Determine the [X, Y] coordinate at the center of the cell enclosing the given text.  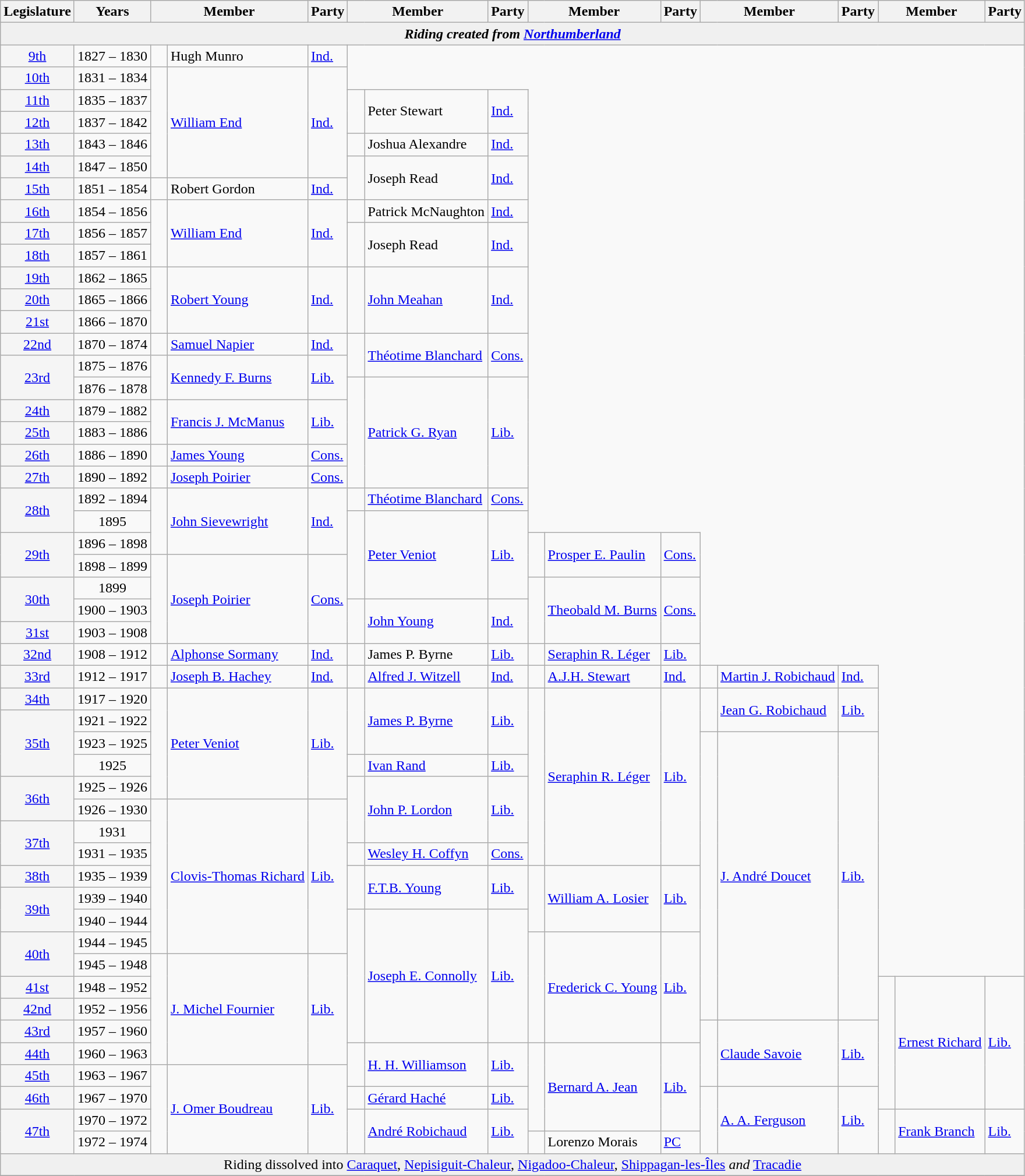
34th [37, 699]
38th [37, 876]
46th [37, 1098]
1931 [112, 832]
1963 – 1967 [112, 1076]
1866 – 1870 [112, 322]
Prosper E. Paulin [602, 555]
37th [37, 843]
1886 – 1890 [112, 455]
10th [37, 78]
36th [37, 799]
Patrick G. Ryan [426, 433]
14th [37, 167]
J. André Doucet [778, 876]
1898 – 1899 [112, 566]
1890 – 1892 [112, 477]
47th [37, 1131]
1831 – 1834 [112, 78]
17th [37, 233]
44th [37, 1054]
H. H. Williamson [426, 1065]
11th [37, 100]
25th [37, 433]
41st [37, 987]
1895 [112, 521]
30th [37, 599]
42nd [37, 1009]
1835 – 1837 [112, 100]
1903 – 1908 [112, 632]
12th [37, 122]
1862 – 1865 [112, 278]
1847 – 1850 [112, 167]
Riding created from Northumberland [512, 34]
15th [37, 189]
Lorenzo Morais [602, 1142]
1970 – 1972 [112, 1120]
James Young [238, 455]
Legislature [37, 12]
28th [37, 510]
Robert Young [238, 300]
1923 – 1925 [112, 743]
1883 – 1886 [112, 433]
45th [37, 1076]
J. Omer Boudreau [238, 1109]
Claude Savoie [778, 1054]
1899 [112, 588]
1870 – 1874 [112, 344]
29th [37, 555]
1827 – 1830 [112, 56]
19th [37, 278]
18th [37, 255]
John P. Lordon [426, 810]
23rd [37, 377]
1944 – 1945 [112, 942]
1921 – 1922 [112, 721]
22nd [37, 344]
39th [37, 909]
Joseph E. Connolly [426, 976]
1879 – 1882 [112, 411]
Riding dissolved into Caraquet, Nepisiguit-Chaleur, Nigadoo-Chaleur, Shippagan-les-Îles and Tracadie [512, 1164]
Jean G. Robichaud [778, 710]
1875 – 1876 [112, 366]
Joseph B. Hachey [238, 677]
J. Michel Fournier [238, 1009]
9th [37, 56]
1851 – 1854 [112, 189]
Clovis-Thomas Richard [238, 876]
1940 – 1944 [112, 920]
Ivan Rand [426, 765]
1926 – 1930 [112, 810]
1945 – 1948 [112, 965]
John Young [426, 621]
Martin J. Robichaud [778, 677]
31st [37, 632]
André Robichaud [426, 1131]
32nd [37, 655]
1952 – 1956 [112, 1009]
A.J.H. Stewart [602, 677]
F.T.B. Young [426, 887]
1857 – 1861 [112, 255]
Francis J. McManus [238, 422]
26th [37, 455]
Theobald M. Burns [602, 610]
1856 – 1857 [112, 233]
1960 – 1963 [112, 1054]
PC [680, 1142]
1908 – 1912 [112, 655]
Frank Branch [940, 1131]
John Sievewright [238, 521]
Hugh Munro [238, 56]
Samuel Napier [238, 344]
1896 – 1898 [112, 543]
1925 [112, 765]
1865 – 1866 [112, 300]
1854 – 1856 [112, 211]
Alfred J. Witzell [426, 677]
1837 – 1842 [112, 122]
A. A. Ferguson [778, 1120]
Wesley H. Coffyn [426, 854]
Joshua Alexandre [426, 144]
1967 – 1970 [112, 1098]
13th [37, 144]
Alphonse Sormany [238, 655]
24th [37, 411]
20th [37, 300]
John Meahan [426, 300]
40th [37, 953]
35th [37, 743]
Bernard A. Jean [602, 1087]
William A. Losier [602, 898]
Robert Gordon [238, 189]
16th [37, 211]
21st [37, 322]
1925 – 1926 [112, 787]
Kennedy F. Burns [238, 377]
Years [112, 12]
Frederick C. Young [602, 987]
1931 – 1935 [112, 854]
1917 – 1920 [112, 699]
1892 – 1894 [112, 499]
1876 – 1878 [112, 389]
1843 – 1846 [112, 144]
1912 – 1917 [112, 677]
Patrick McNaughton [426, 211]
27th [37, 477]
43rd [37, 1032]
1935 – 1939 [112, 876]
1948 – 1952 [112, 987]
1972 – 1974 [112, 1142]
Gérard Haché [426, 1098]
Peter Stewart [426, 111]
33rd [37, 677]
1900 – 1903 [112, 610]
1939 – 1940 [112, 898]
1957 – 1960 [112, 1032]
Ernest Richard [940, 1043]
